Determine the [X, Y] coordinate at the center of the cell enclosing the given text.  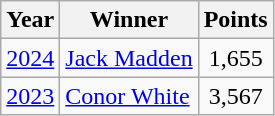
Year [30, 20]
Jack Madden [129, 58]
2023 [30, 96]
1,655 [236, 58]
Winner [129, 20]
3,567 [236, 96]
Conor White [129, 96]
Points [236, 20]
2024 [30, 58]
